Search for the cell housing the specified text and yield its [x, y] center coordinate. 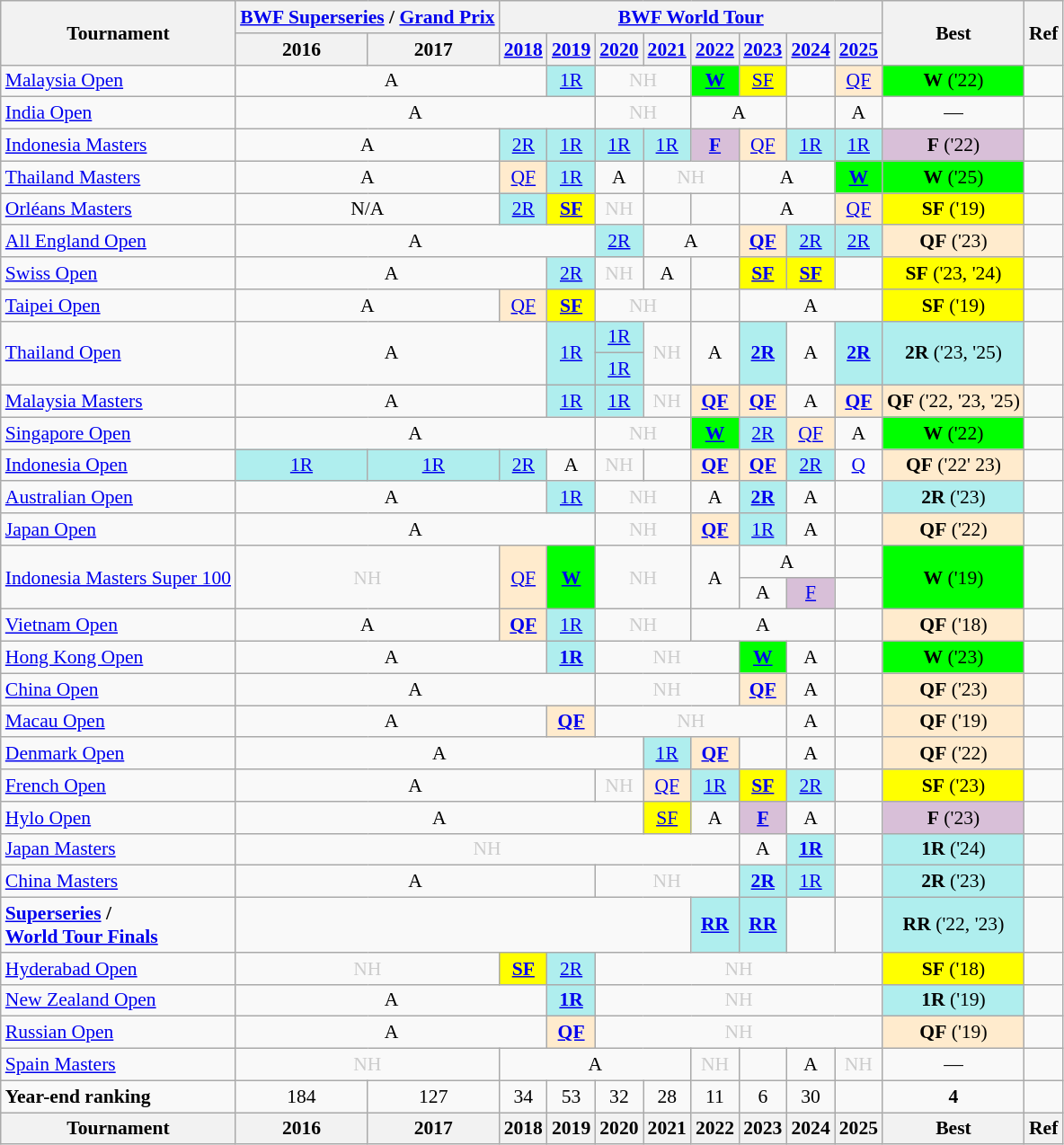
China Open [119, 689]
Malaysia Masters [119, 402]
Taipei Open [119, 306]
Hylo Open [119, 818]
F ('23) [953, 818]
Thailand Open [119, 352]
127 [433, 1096]
SF ('18) [953, 969]
Indonesia Masters [119, 146]
Malaysia Open [119, 81]
Denmark Open [119, 754]
Spain Masters [119, 1065]
SF ('23, '24) [953, 273]
China Masters [119, 882]
Q [859, 466]
N/A [368, 209]
4 [953, 1096]
W ('25) [953, 177]
Swiss Open [119, 273]
French Open [119, 786]
QF ('22, '23, '25) [953, 402]
Hyderabad Open [119, 969]
184 [302, 1096]
32 [618, 1096]
28 [667, 1096]
BWF World Tour [691, 17]
W ('19) [953, 577]
Singapore Open [119, 433]
6 [762, 1096]
W ('23) [953, 658]
India Open [119, 113]
Russian Open [119, 1033]
BWF Superseries / Grand Prix [368, 17]
Vietnam Open [119, 626]
Japan Open [119, 529]
Hong Kong Open [119, 658]
34 [523, 1096]
Japan Masters [119, 849]
1R ('19) [953, 1000]
Thailand Masters [119, 177]
30 [811, 1096]
F ('22) [953, 146]
2R ('23, '25) [953, 352]
Australian Open [119, 498]
QF ('18) [953, 626]
RR ('22, '23) [953, 926]
1R ('24) [953, 849]
QF ('22' 23) [953, 466]
All England Open [119, 242]
Indonesia Masters Super 100 [119, 577]
11 [715, 1096]
53 [572, 1096]
Year-end ranking [119, 1096]
Superseries / World Tour Finals [119, 926]
Indonesia Open [119, 466]
Macau Open [119, 722]
SF ('23) [953, 786]
New Zealand Open [119, 1000]
Orléans Masters [119, 209]
